Extract the [X, Y] coordinate from the center of the cell holding the provided text.  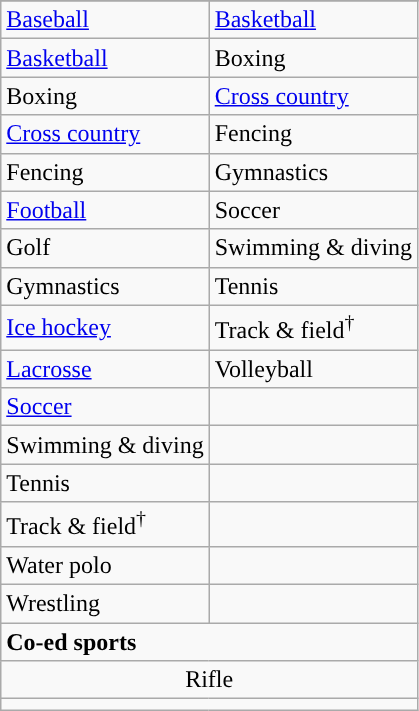
Wrestling [105, 604]
Baseball [105, 20]
Water polo [105, 566]
Ice hockey [105, 328]
Volleyball [313, 369]
Golf [105, 248]
Rifle [210, 680]
Co-ed sports [210, 642]
Football [105, 210]
Lacrosse [105, 369]
